From the cell containing the given text, extract its center point as (X, Y) coordinate. 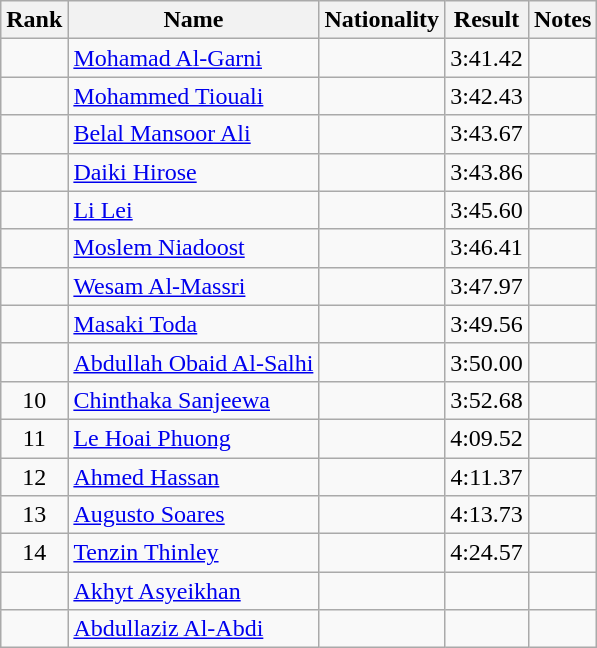
3:52.68 (487, 400)
4:09.52 (487, 438)
Chinthaka Sanjeewa (194, 400)
13 (34, 515)
4:13.73 (487, 515)
Augusto Soares (194, 515)
3:47.97 (487, 286)
14 (34, 553)
Li Lei (194, 210)
3:50.00 (487, 362)
Rank (34, 20)
11 (34, 438)
3:41.42 (487, 58)
3:49.56 (487, 324)
3:42.43 (487, 96)
3:43.86 (487, 172)
Abdullah Obaid Al-Salhi (194, 362)
Le Hoai Phuong (194, 438)
12 (34, 477)
Moslem Niadoost (194, 248)
3:45.60 (487, 210)
10 (34, 400)
Mohammed Tiouali (194, 96)
Name (194, 20)
Masaki Toda (194, 324)
Mohamad Al-Garni (194, 58)
4:11.37 (487, 477)
Akhyt Asyeikhan (194, 591)
3:43.67 (487, 134)
4:24.57 (487, 553)
Notes (562, 20)
Ahmed Hassan (194, 477)
Nationality (382, 20)
Daiki Hirose (194, 172)
Abdullaziz Al-Abdi (194, 629)
Result (487, 20)
Tenzin Thinley (194, 553)
Belal Mansoor Ali (194, 134)
Wesam Al-Massri (194, 286)
3:46.41 (487, 248)
